Determine the (X, Y) coordinate at the center of the cell enclosing the given text.  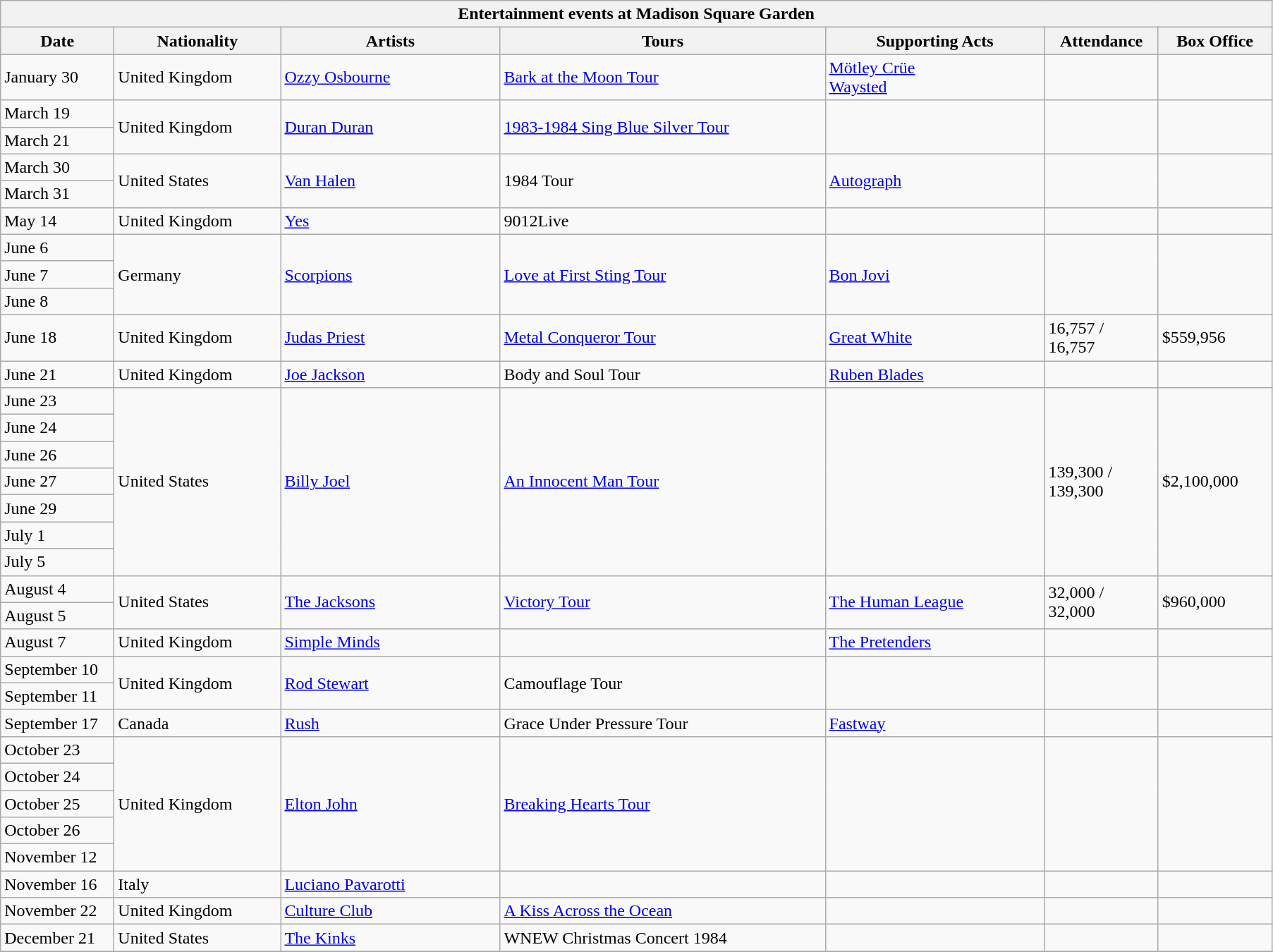
Luciano Pavarotti (391, 884)
Love at First Sting Tour (663, 274)
October 26 (58, 831)
December 21 (58, 938)
Attendance (1102, 41)
Bon Jovi (935, 274)
The Jacksons (391, 602)
Germany (197, 274)
Nationality (197, 41)
June 8 (58, 301)
Judas Priest (391, 337)
1983-1984 Sing Blue Silver Tour (663, 127)
June 6 (58, 248)
Breaking Hearts Tour (663, 803)
An Innocent Man Tour (663, 482)
Rush (391, 723)
June 23 (58, 401)
Rod Stewart (391, 683)
Van Halen (391, 181)
March 21 (58, 140)
Date (58, 41)
Culture Club (391, 911)
32,000 / 32,000 (1102, 602)
The Human League (935, 602)
Great White (935, 337)
June 24 (58, 428)
$960,000 (1214, 602)
Ruben Blades (935, 374)
Entertainment events at Madison Square Garden (636, 14)
June 29 (58, 508)
January 30 (58, 78)
9012Live (663, 221)
November 22 (58, 911)
Fastway (935, 723)
Yes (391, 221)
June 27 (58, 482)
Victory Tour (663, 602)
September 11 (58, 696)
August 7 (58, 642)
March 19 (58, 114)
Autograph (935, 181)
1984 Tour (663, 181)
November 12 (58, 858)
Elton John (391, 803)
Billy Joel (391, 482)
Box Office (1214, 41)
Mötley CrüeWaysted (935, 78)
November 16 (58, 884)
Joe Jackson (391, 374)
The Pretenders (935, 642)
Ozzy Osbourne (391, 78)
$2,100,000 (1214, 482)
Canada (197, 723)
Supporting Acts (935, 41)
139,300 / 139,300 (1102, 482)
August 5 (58, 616)
October 24 (58, 776)
$559,956 (1214, 337)
June 26 (58, 455)
March 31 (58, 194)
A Kiss Across the Ocean (663, 911)
June 21 (58, 374)
Body and Soul Tour (663, 374)
October 25 (58, 803)
June 7 (58, 274)
Camouflage Tour (663, 683)
March 30 (58, 167)
July 1 (58, 535)
September 10 (58, 669)
Bark at the Moon Tour (663, 78)
Simple Minds (391, 642)
September 17 (58, 723)
WNEW Christmas Concert 1984 (663, 938)
May 14 (58, 221)
October 23 (58, 750)
Grace Under Pressure Tour (663, 723)
Scorpions (391, 274)
Duran Duran (391, 127)
June 18 (58, 337)
Artists (391, 41)
16,757 / 16,757 (1102, 337)
Tours (663, 41)
The Kinks (391, 938)
August 4 (58, 589)
Metal Conqueror Tour (663, 337)
July 5 (58, 562)
Italy (197, 884)
